For the text-containing cell, return its midpoint in [X, Y] coordinate format. 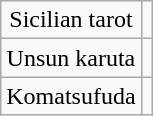
Unsun karuta [71, 58]
Komatsufuda [71, 96]
Sicilian tarot [71, 20]
